Identify which cell holds the provided text, then report its (X, Y) central coordinate. 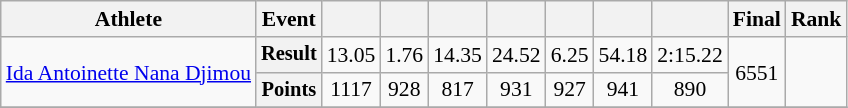
54.18 (624, 55)
Rank (816, 19)
Points (289, 90)
13.05 (352, 55)
Event (289, 19)
24.52 (516, 55)
Result (289, 55)
931 (516, 90)
928 (404, 90)
6.25 (570, 55)
1.76 (404, 55)
14.35 (458, 55)
817 (458, 90)
927 (570, 90)
6551 (757, 72)
Athlete (128, 19)
890 (690, 90)
Final (757, 19)
2:15.22 (690, 55)
1117 (352, 90)
Ida Antoinette Nana Djimou (128, 72)
941 (624, 90)
